Locate the cell with the specified text and output its (X, Y) center coordinate. 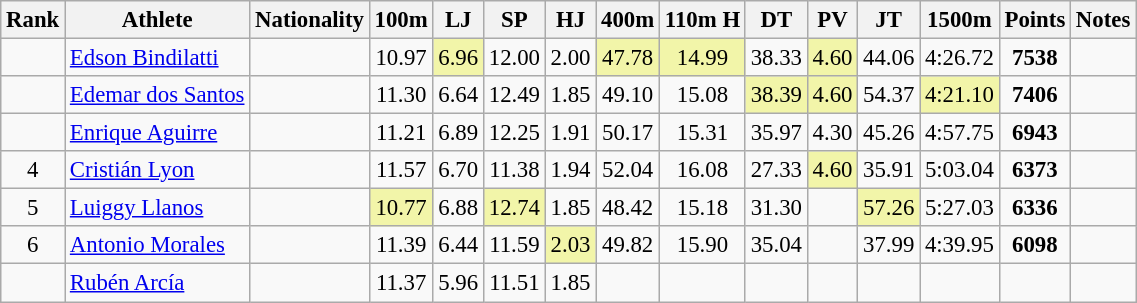
16.08 (703, 170)
15.18 (703, 208)
11.39 (401, 245)
DT (776, 20)
100m (401, 20)
52.04 (628, 170)
HJ (570, 20)
48.42 (628, 208)
12.74 (514, 208)
4:26.72 (960, 58)
6.88 (458, 208)
Rank (33, 20)
Notes (1104, 20)
400m (628, 20)
12.49 (514, 95)
4:21.10 (960, 95)
11.57 (401, 170)
Luiggy Llanos (158, 208)
35.91 (889, 170)
Rubén Arcía (158, 283)
12.00 (514, 58)
6336 (1034, 208)
6.89 (458, 133)
2.03 (570, 245)
11.51 (514, 283)
Nationality (310, 20)
6943 (1034, 133)
5:27.03 (960, 208)
50.17 (628, 133)
Edemar dos Santos (158, 95)
4:39.95 (960, 245)
31.30 (776, 208)
15.90 (703, 245)
6.96 (458, 58)
6.70 (458, 170)
6.44 (458, 245)
6.64 (458, 95)
57.26 (889, 208)
7538 (1034, 58)
4:57.75 (960, 133)
15.08 (703, 95)
35.97 (776, 133)
Athlete (158, 20)
38.39 (776, 95)
6 (33, 245)
5:03.04 (960, 170)
11.59 (514, 245)
Enrique Aguirre (158, 133)
1500m (960, 20)
Points (1034, 20)
1.94 (570, 170)
11.37 (401, 283)
49.10 (628, 95)
SP (514, 20)
11.30 (401, 95)
14.99 (703, 58)
27.33 (776, 170)
10.77 (401, 208)
6373 (1034, 170)
Cristián Lyon (158, 170)
5.96 (458, 283)
45.26 (889, 133)
110m H (703, 20)
7406 (1034, 95)
2.00 (570, 58)
11.38 (514, 170)
1.91 (570, 133)
35.04 (776, 245)
15.31 (703, 133)
37.99 (889, 245)
4.30 (832, 133)
4 (33, 170)
11.21 (401, 133)
12.25 (514, 133)
47.78 (628, 58)
6098 (1034, 245)
LJ (458, 20)
44.06 (889, 58)
49.82 (628, 245)
Antonio Morales (158, 245)
PV (832, 20)
10.97 (401, 58)
38.33 (776, 58)
54.37 (889, 95)
Edson Bindilatti (158, 58)
JT (889, 20)
5 (33, 208)
